Pinpoint the cell where the given text exists, returning its [X, Y] midpoint coordinate. 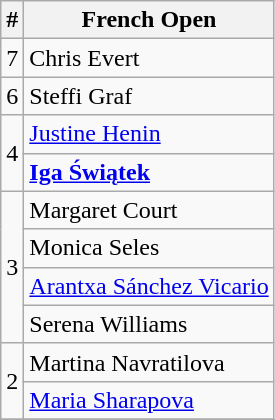
Iga Świątek [149, 172]
Justine Henin [149, 134]
Arantxa Sánchez Vicario [149, 286]
4 [12, 153]
3 [12, 267]
Maria Sharapova [149, 400]
Serena Williams [149, 324]
Steffi Graf [149, 96]
6 [12, 96]
Margaret Court [149, 210]
# [12, 20]
Monica Seles [149, 248]
2 [12, 381]
Chris Evert [149, 58]
Martina Navratilova [149, 362]
French Open [149, 20]
7 [12, 58]
